Detect which cell encompasses the target text, then output its (x, y) center coordinate. 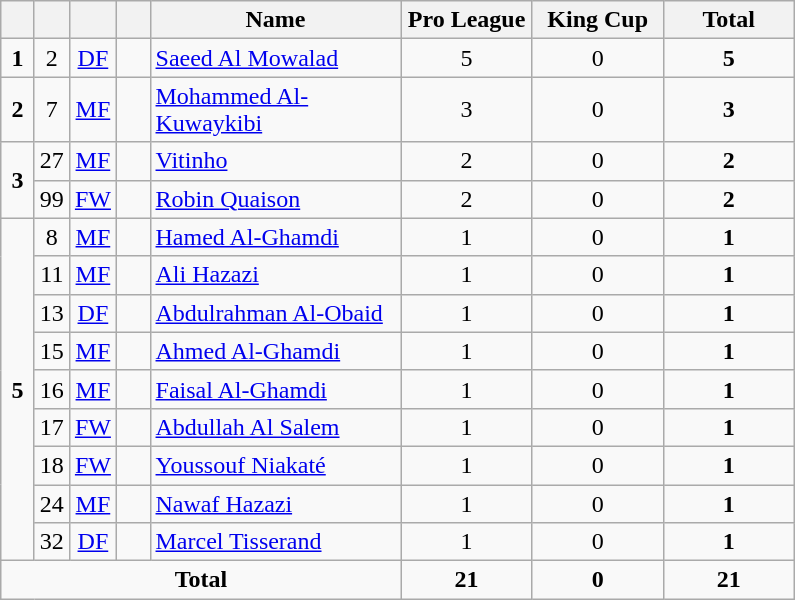
Robin Quaison (276, 199)
24 (52, 503)
27 (52, 161)
Hamed Al-Ghamdi (276, 237)
Youssouf Niakaté (276, 465)
Marcel Tisserand (276, 542)
King Cup (598, 20)
17 (52, 427)
Ali Hazazi (276, 275)
Abdulrahman Al-Obaid (276, 313)
Abdullah Al Salem (276, 427)
Nawaf Hazazi (276, 503)
16 (52, 389)
32 (52, 542)
8 (52, 237)
Vitinho (276, 161)
Faisal Al-Ghamdi (276, 389)
7 (52, 110)
18 (52, 465)
11 (52, 275)
Pro League (466, 20)
Mohammed Al-Kuwaykibi (276, 110)
15 (52, 351)
13 (52, 313)
Saeed Al Mowalad (276, 58)
Ahmed Al-Ghamdi (276, 351)
99 (52, 199)
Name (276, 20)
